Search for the cell housing the specified text and yield its [x, y] center coordinate. 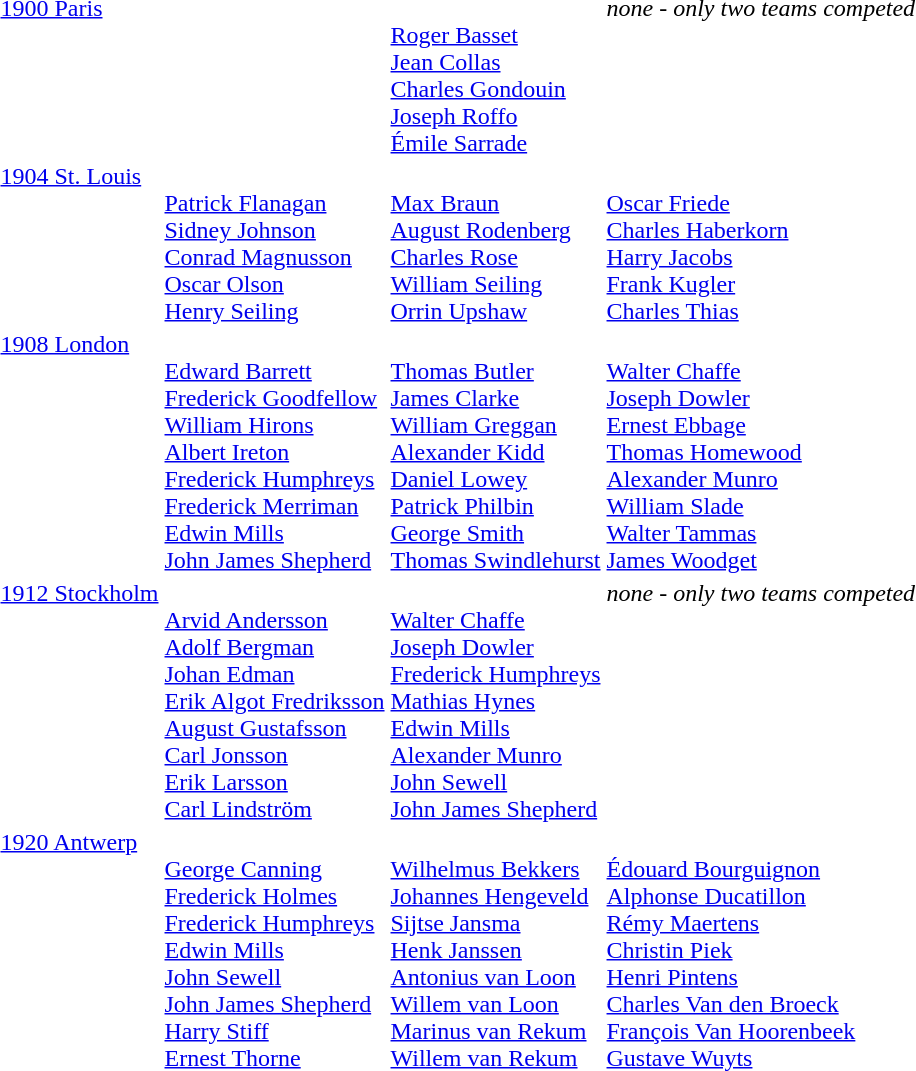
Arvid AnderssonAdolf BergmanJohan EdmanErik Algot FredrikssonAugust GustafssonCarl JonssonErik LarssonCarl Lindström [274, 701]
Edward BarrettFrederick GoodfellowWilliam HironsAlbert IretonFrederick HumphreysFrederick MerrimanEdwin MillsJohn James Shepherd [274, 452]
Walter ChaffeJoseph DowlerFrederick HumphreysMathias HynesEdwin MillsAlexander MunroJohn SewellJohn James Shepherd [496, 701]
Max BraunAugust RodenbergCharles RoseWilliam SeilingOrrin Upshaw [496, 244]
Patrick FlanaganSidney JohnsonConrad MagnussonOscar OlsonHenry Seiling [274, 244]
Thomas ButlerJames ClarkeWilliam GregganAlexander KiddDaniel LoweyPatrick PhilbinGeorge SmithThomas Swindlehurst [496, 452]
